Detect which cell encompasses the target text, then output its (x, y) center coordinate. 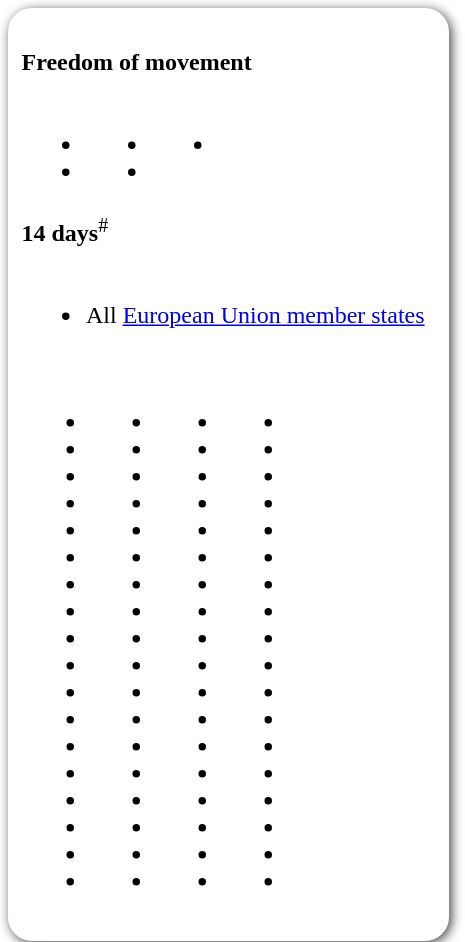
All European Union member states (225, 588)
Freedom of movement 14 days# All European Union member states (228, 474)
